Capture the cell that displays the provided text and extract its [x, y] central coordinate. 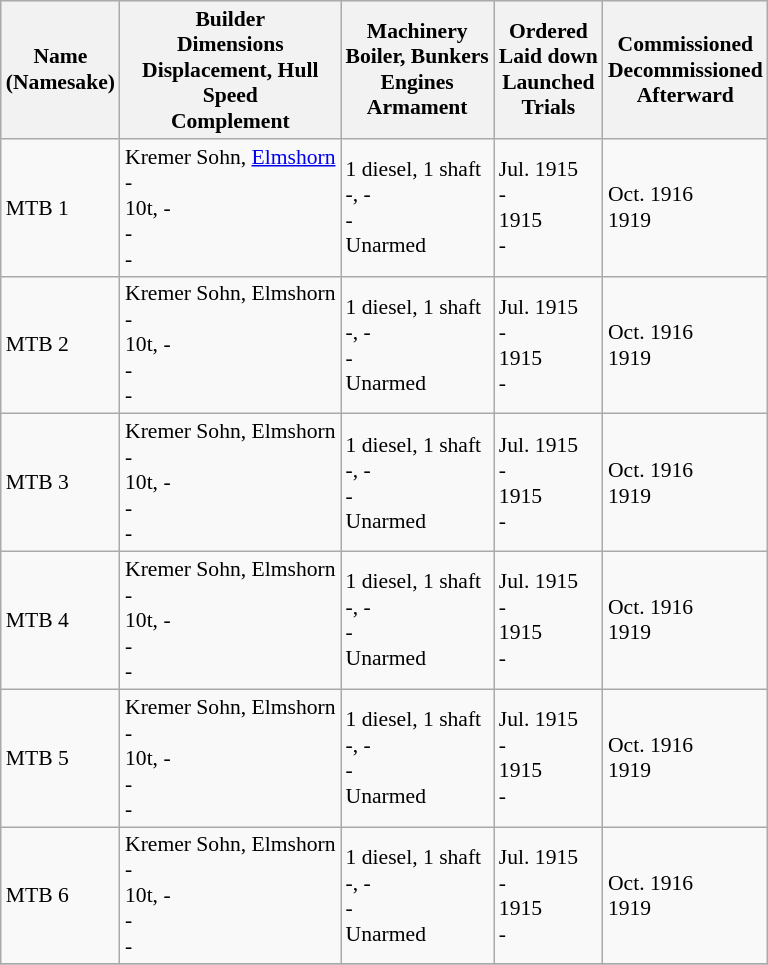
MTB 6 [60, 896]
Name(Namesake) [60, 70]
MTB 2 [60, 345]
MTB 3 [60, 483]
MachineryBoiler, BunkersEnginesArmament [418, 70]
BuilderDimensionsDisplacement, HullSpeedComplement [230, 70]
MTB 1 [60, 208]
CommissionedDecommissionedAfterward [686, 70]
MTB 5 [60, 758]
MTB 4 [60, 621]
OrderedLaid downLaunchedTrials [548, 70]
